Extract the (x, y) coordinate from the center of the cell holding the provided text.  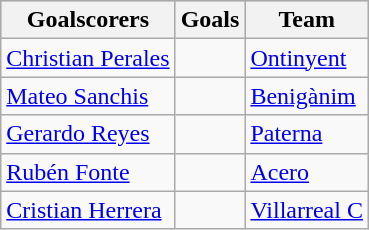
Villarreal C (307, 210)
Goalscorers (88, 20)
Acero (307, 172)
Ontinyent (307, 58)
Christian Perales (88, 58)
Team (307, 20)
Gerardo Reyes (88, 134)
Goals (210, 20)
Cristian Herrera (88, 210)
Rubén Fonte (88, 172)
Paterna (307, 134)
Mateo Sanchis (88, 96)
Benigànim (307, 96)
